Locate the cell with the specified text and output its (x, y) center coordinate. 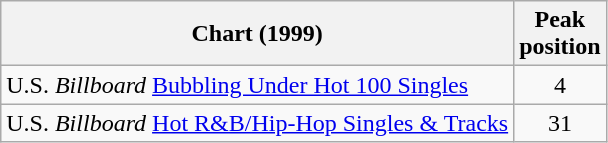
Peakposition (560, 34)
31 (560, 123)
U.S. Billboard Hot R&B/Hip-Hop Singles & Tracks (258, 123)
U.S. Billboard Bubbling Under Hot 100 Singles (258, 85)
4 (560, 85)
Chart (1999) (258, 34)
